Provide the (X, Y) coordinate of the cell's center where the given text is located.  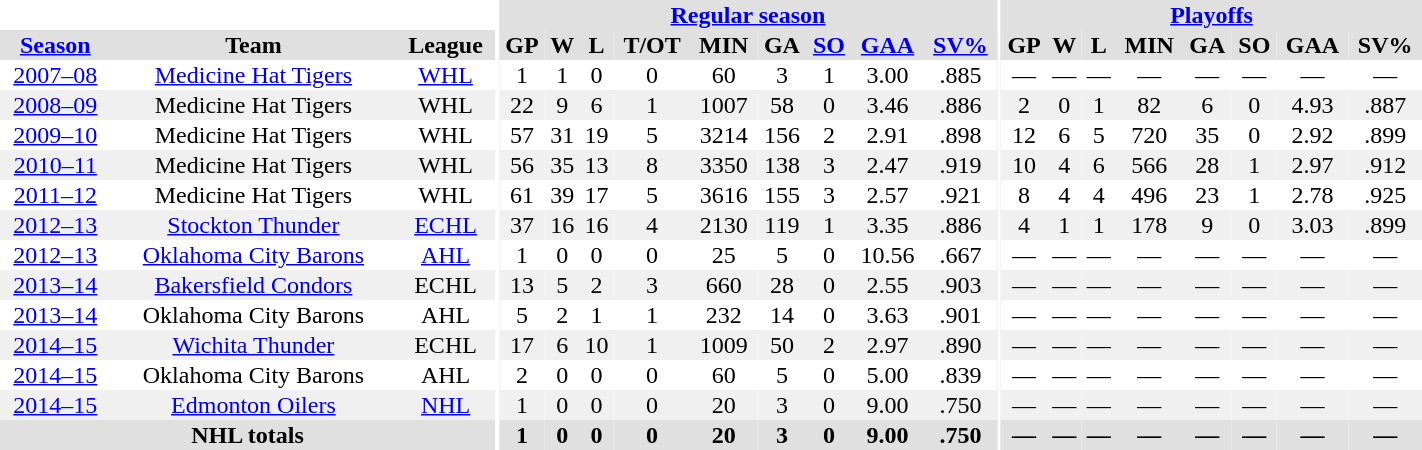
61 (522, 195)
155 (782, 195)
2011–12 (56, 195)
2008–09 (56, 105)
.901 (960, 315)
3.00 (888, 75)
.921 (960, 195)
.912 (1385, 165)
3616 (724, 195)
1007 (724, 105)
NHL totals (248, 435)
.919 (960, 165)
Wichita Thunder (254, 345)
.887 (1385, 105)
22 (522, 105)
57 (522, 135)
.667 (960, 255)
2.57 (888, 195)
3.03 (1313, 225)
720 (1150, 135)
2.78 (1313, 195)
31 (562, 135)
3214 (724, 135)
Playoffs (1212, 15)
.885 (960, 75)
.839 (960, 375)
232 (724, 315)
14 (782, 315)
2.92 (1313, 135)
25 (724, 255)
566 (1150, 165)
50 (782, 345)
3.63 (888, 315)
T/OT (652, 45)
2009–10 (56, 135)
Edmonton Oilers (254, 405)
10.56 (888, 255)
156 (782, 135)
.925 (1385, 195)
1009 (724, 345)
19 (596, 135)
12 (1024, 135)
2010–11 (56, 165)
119 (782, 225)
Bakersfield Condors (254, 285)
39 (562, 195)
56 (522, 165)
5.00 (888, 375)
3350 (724, 165)
23 (1207, 195)
2130 (724, 225)
178 (1150, 225)
2.91 (888, 135)
.903 (960, 285)
496 (1150, 195)
2.55 (888, 285)
58 (782, 105)
.898 (960, 135)
4.93 (1313, 105)
Season (56, 45)
660 (724, 285)
.890 (960, 345)
82 (1150, 105)
Stockton Thunder (254, 225)
NHL (446, 405)
2007–08 (56, 75)
3.46 (888, 105)
3.35 (888, 225)
Regular season (748, 15)
League (446, 45)
Team (254, 45)
138 (782, 165)
2.47 (888, 165)
37 (522, 225)
